From the cell containing the given text, extract its center point as [X, Y] coordinate. 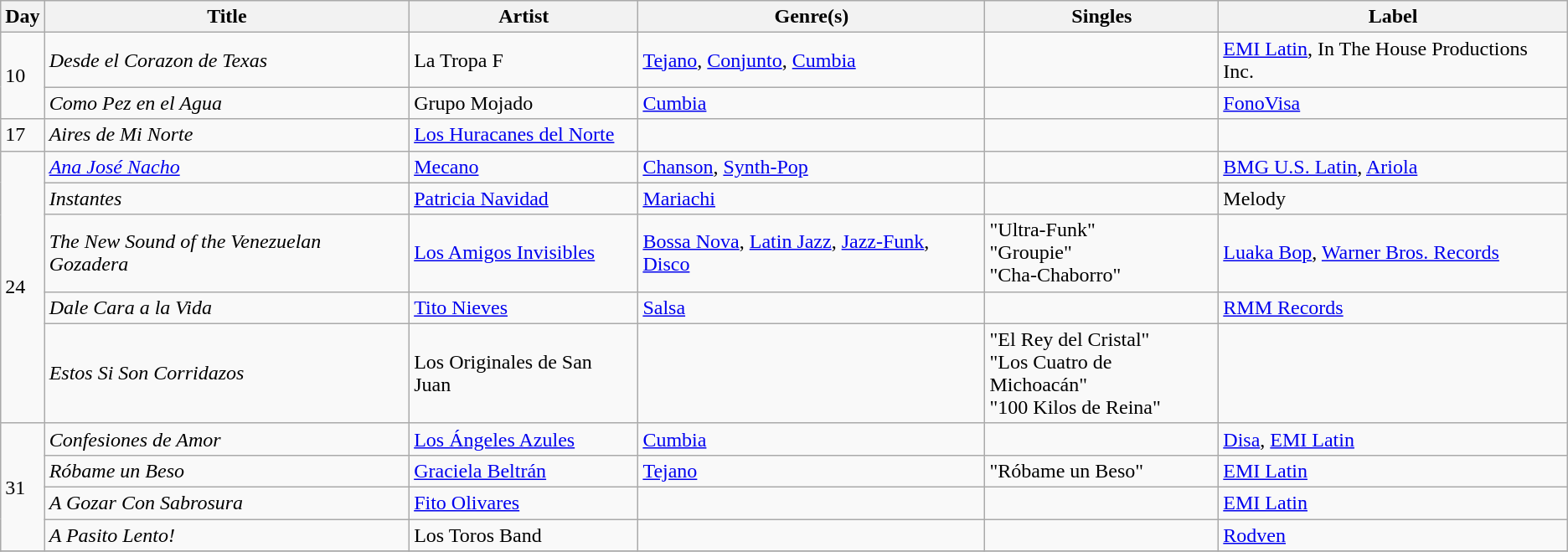
Los Amigos Invisibles [524, 253]
Tejano, Conjunto, Cumbia [812, 60]
"El Rey del Cristal""Los Cuatro de Michoacán""100 Kilos de Reina" [1102, 374]
Melody [1393, 199]
Grupo Mojado [524, 103]
Confesiones de Amor [226, 439]
Ana José Nacho [226, 167]
Rodven [1393, 535]
Aires de Mi Norte [226, 135]
EMI Latin, In The House Productions Inc. [1393, 60]
Tejano [812, 471]
Salsa [812, 307]
17 [23, 135]
24 [23, 286]
Los Toros Band [524, 535]
FonoVisa [1393, 103]
Los Ángeles Azules [524, 439]
Label [1393, 17]
The New Sound of the Venezuelan Gozadera [226, 253]
Mariachi [812, 199]
Disa, EMI Latin [1393, 439]
Graciela Beltrán [524, 471]
Chanson, Synth-Pop [812, 167]
Luaka Bop, Warner Bros. Records [1393, 253]
Como Pez en el Agua [226, 103]
Bossa Nova, Latin Jazz, Jazz-Funk, Disco [812, 253]
"Ultra-Funk""Groupie""Cha-Chaborro" [1102, 253]
31 [23, 487]
Instantes [226, 199]
Title [226, 17]
Dale Cara a la Vida [226, 307]
Day [23, 17]
Artist [524, 17]
Desde el Corazon de Texas [226, 60]
RMM Records [1393, 307]
A Gozar Con Sabrosura [226, 503]
La Tropa F [524, 60]
Mecano [524, 167]
A Pasito Lento! [226, 535]
Los Originales de San Juan [524, 374]
Genre(s) [812, 17]
Estos Si Son Corridazos [226, 374]
10 [23, 75]
Tito Nieves [524, 307]
"Róbame un Beso" [1102, 471]
Róbame un Beso [226, 471]
Los Huracanes del Norte [524, 135]
BMG U.S. Latin, Ariola [1393, 167]
Fito Olivares [524, 503]
Patricia Navidad [524, 199]
Singles [1102, 17]
